Detect which cell encompasses the target text, then output its [x, y] center coordinate. 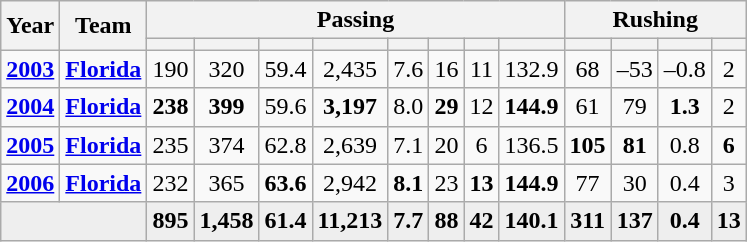
0.8 [684, 145]
63.6 [286, 183]
62.8 [286, 145]
7.7 [408, 221]
61 [588, 107]
59.4 [286, 69]
238 [170, 107]
399 [226, 107]
137 [634, 221]
895 [170, 221]
2004 [30, 107]
132.9 [532, 69]
81 [634, 145]
12 [482, 107]
2005 [30, 145]
42 [482, 221]
11 [482, 69]
–53 [634, 69]
232 [170, 183]
2,435 [350, 69]
30 [634, 183]
320 [226, 69]
105 [588, 145]
Passing [356, 20]
2006 [30, 183]
77 [588, 183]
7.6 [408, 69]
374 [226, 145]
1,458 [226, 221]
2,942 [350, 183]
88 [446, 221]
79 [634, 107]
20 [446, 145]
11,213 [350, 221]
3 [728, 183]
16 [446, 69]
140.1 [532, 221]
7.1 [408, 145]
23 [446, 183]
190 [170, 69]
Rushing [655, 20]
59.6 [286, 107]
8.1 [408, 183]
136.5 [532, 145]
29 [446, 107]
Team [104, 26]
1.3 [684, 107]
61.4 [286, 221]
2003 [30, 69]
2,639 [350, 145]
311 [588, 221]
Year [30, 26]
365 [226, 183]
3,197 [350, 107]
235 [170, 145]
68 [588, 69]
–0.8 [684, 69]
8.0 [408, 107]
